Determine the [x, y] coordinate at the center of the cell enclosing the given text.  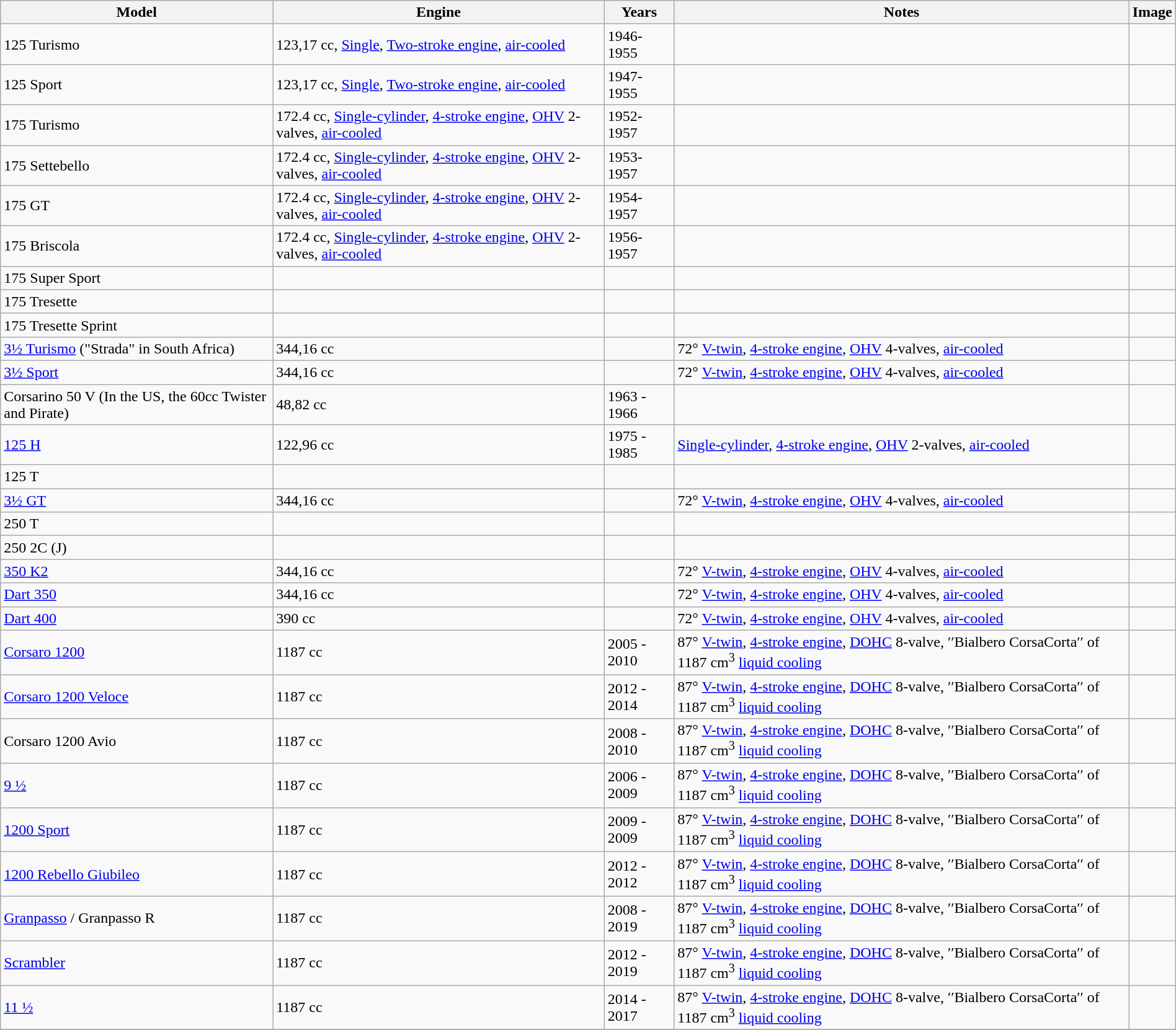
175 GT [136, 206]
250 2C (J) [136, 548]
Scrambler [136, 963]
Single-cylinder, 4-stroke engine, OHV 2-valves, air-cooled [902, 445]
Corsaro 1200 [136, 652]
125 H [136, 445]
1952-1957 [639, 125]
1954-1957 [639, 206]
1963 - 1966 [639, 404]
Model [136, 12]
1947-1955 [639, 84]
2005 - 2010 [639, 652]
1946-1955 [639, 45]
Corsaro 1200 Veloce [136, 697]
2014 - 2017 [639, 1007]
2009 - 2009 [639, 830]
Notes [902, 12]
48,82 cc [439, 404]
2012 - 2014 [639, 697]
3½ Turismo ("Strada" in South Africa) [136, 349]
350 K2 [136, 571]
Corsarino 50 V (In the US, the 60cc Twister and Pirate) [136, 404]
1200 Rebello Giubileo [136, 874]
2012 - 2019 [639, 963]
1953-1957 [639, 165]
1200 Sport [136, 830]
11 ½ [136, 1007]
Dart 350 [136, 595]
2008 - 2010 [639, 741]
Years [639, 12]
175 Tresette Sprint [136, 325]
1975 - 1985 [639, 445]
Corsaro 1200 Avio [136, 741]
2012 - 2012 [639, 874]
175 Turismo [136, 125]
3½ GT [136, 500]
Engine [439, 12]
Granpasso / Granpasso R [136, 918]
125 Turismo [136, 45]
175 Briscola [136, 246]
250 T [136, 524]
125 T [136, 477]
9 ½ [136, 786]
Image [1152, 12]
3½ Sport [136, 372]
1956-1957 [639, 246]
125 Sport [136, 84]
2006 - 2009 [639, 786]
390 cc [439, 618]
175 Tresette [136, 301]
2008 - 2019 [639, 918]
122,96 cc [439, 445]
175 Settebello [136, 165]
Dart 400 [136, 618]
175 Super Sport [136, 278]
